Pinpoint the cell where the given text exists, returning its [x, y] midpoint coordinate. 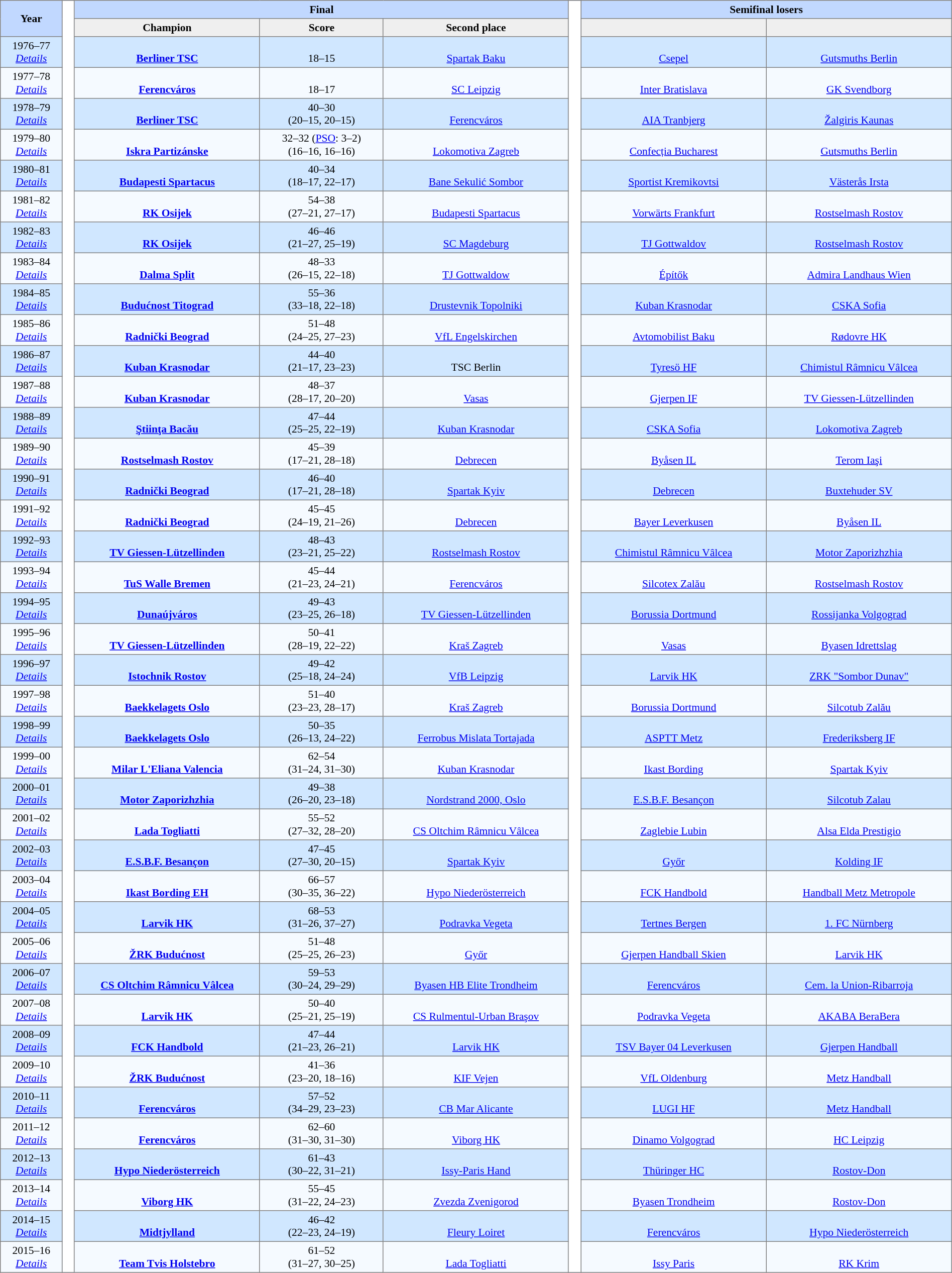
1996–97Details [31, 670]
AIA Tranbjerg [674, 114]
Silcotub Zalău [859, 701]
Frederiksberg IF [859, 732]
48–43(23–21, 25–22) [321, 547]
Gjerpen Handball Skien [674, 948]
46–42(22–23, 24–19) [321, 1226]
Confecția Bucharest [674, 145]
1997–98Details [31, 701]
54–38(27–21, 27–17) [321, 206]
57–52(34–29, 23–23) [321, 1103]
55–52(27–32, 28–20) [321, 824]
Fleury Loiret [476, 1226]
Team Tvis Holstebro [167, 1257]
CS Rulmentul-Urban Braşov [476, 1010]
45–39(17–21, 28–18) [321, 454]
2001–02Details [31, 824]
47–44(21–23, 26–21) [321, 1041]
Terom Iaşi [859, 454]
2013–14Details [31, 1195]
1. FC Nürnberg [859, 917]
Dunaújváros [167, 608]
59–53(30–24, 29–29) [321, 979]
2007–08Details [31, 1010]
SC Magdeburg [476, 238]
Gjerpen Handball [859, 1041]
Ikast Bording [674, 763]
49–43(23–25, 26–18) [321, 608]
Admira Landhaus Wien [859, 268]
1992–93Details [31, 547]
1982–83Details [31, 238]
68–53(31–26, 37–27) [321, 917]
Iskra Partizánske [167, 145]
2004–05Details [31, 917]
47–45(27–30, 20–15) [321, 856]
51–48(24–25, 27–23) [321, 330]
61–43(30–22, 31–21) [321, 1164]
1981–82Details [31, 206]
Zvezda Zvenigorod [476, 1195]
2002–03Details [31, 856]
48–33(26–15, 22–18) [321, 268]
TSV Bayer 04 Leverkusen [674, 1041]
SC Leipzig [476, 83]
41–36(23–20, 18–16) [321, 1072]
VfB Leipzig [476, 670]
TJ Gottwaldow [476, 268]
2008–09Details [31, 1041]
50–35(26–13, 24–22) [321, 732]
KIF Vejen [476, 1072]
HC Leipzig [859, 1133]
1978–79Details [31, 114]
Västerås Irsta [859, 176]
51–40(23–23, 28–17) [321, 701]
46–40(17–21, 28–18) [321, 485]
55–36(33–18, 22–18) [321, 299]
Year [31, 19]
Zaglebie Lubin [674, 824]
1985–86Details [31, 330]
1990–91Details [31, 485]
61–52(31–27, 30–25) [321, 1257]
Byasen Idrettslag [859, 639]
ASPTT Metz [674, 732]
Drustevnik Topolniki [476, 299]
Champion [167, 28]
Ferrobus Mislata Tortajada [476, 732]
Gjerpen IF [674, 392]
Byasen HB Elite Trondheim [476, 979]
1987–88Details [31, 392]
Žalgiris Kaunas [859, 114]
Buxtehuder SV [859, 485]
Midtjylland [167, 1226]
Istochnik Rostov [167, 670]
Alsa Elda Prestigio [859, 824]
LUGI HF [674, 1103]
Second place [476, 28]
2005–06Details [31, 948]
49–42(25–18, 24–24) [321, 670]
1980–81Details [31, 176]
Avtomobilist Baku [674, 330]
Kolding IF [859, 856]
1994–95Details [31, 608]
Silcotub Zalau [859, 794]
1984–85Details [31, 299]
1977–78Details [31, 83]
2015–16Details [31, 1257]
Építők [674, 268]
Dinamo Volgograd [674, 1133]
Issy Paris [674, 1257]
Sportist Kremikovtsi [674, 176]
RK Krim [859, 1257]
Byasen Trondheim [674, 1195]
44–40(21–17, 23–23) [321, 361]
1995–96Details [31, 639]
40–34(18–17, 22–17) [321, 176]
Rødovre HK [859, 330]
62–60(31–30, 31–30) [321, 1133]
1998–99Details [31, 732]
1993–94Details [31, 577]
Tyresö HF [674, 361]
Ikast Bording EH [167, 886]
1983–84Details [31, 268]
2009–10Details [31, 1072]
50–40(25–21, 25–19) [321, 1010]
1991–92Details [31, 515]
2003–04Details [31, 886]
1986–87Details [31, 361]
45–45(24–19, 21–26) [321, 515]
49–38(26–20, 23–18) [321, 794]
TSC Berlin [476, 361]
1999–00Details [31, 763]
32–32 (PSO: 3–2)(16–16, 16–16) [321, 145]
Spartak Baku [476, 52]
Milar L'Eliana Valencia [167, 763]
Thüringer HC [674, 1164]
1988–89Details [31, 423]
66–57(30–35, 36–22) [321, 886]
2011–12Details [31, 1133]
Bayer Leverkusen [674, 515]
Semifinal losers [766, 10]
Tertnes Bergen [674, 917]
45–44(21–23, 24–21) [321, 577]
2000–01Details [31, 794]
TuS Walle Bremen [167, 577]
62–54(31–24, 31–30) [321, 763]
18–15 [321, 52]
51–48(25–25, 26–23) [321, 948]
Inter Bratislava [674, 83]
ZRK "Sombor Dunav" [859, 670]
Issy-Paris Hand [476, 1164]
CB Mar Alicante [476, 1103]
47–44(25–25, 22–19) [321, 423]
TJ Gottwaldov [674, 238]
Final [321, 10]
1976–77Details [31, 52]
50–41(28–19, 22–22) [321, 639]
2010–11Details [31, 1103]
2012–13Details [31, 1164]
Bane Sekulić Sombor [476, 176]
AKABA BeraBera [859, 1010]
46–46(21–27, 25–19) [321, 238]
Vorwärts Frankfurt [674, 206]
1979–80Details [31, 145]
GK Svendborg [859, 83]
1989–90Details [31, 454]
Cem. la Union-Ribarroja [859, 979]
18–17 [321, 83]
VfL Engelskirchen [476, 330]
Silcotex Zalău [674, 577]
40–30(20–15, 20–15) [321, 114]
2014–15Details [31, 1226]
Csepel [674, 52]
VfL Oldenburg [674, 1072]
55–45(31–22, 24–23) [321, 1195]
48–37(28–17, 20–20) [321, 392]
Budućnost Titograd [167, 299]
Ştiinţa Bacău [167, 423]
Handball Metz Metropole [859, 886]
Score [321, 28]
Nordstrand 2000, Oslo [476, 794]
2006–07Details [31, 979]
Rossijanka Volgograd [859, 608]
Dalma Split [167, 268]
